Identify which cell holds the provided text, then report its [x, y] central coordinate. 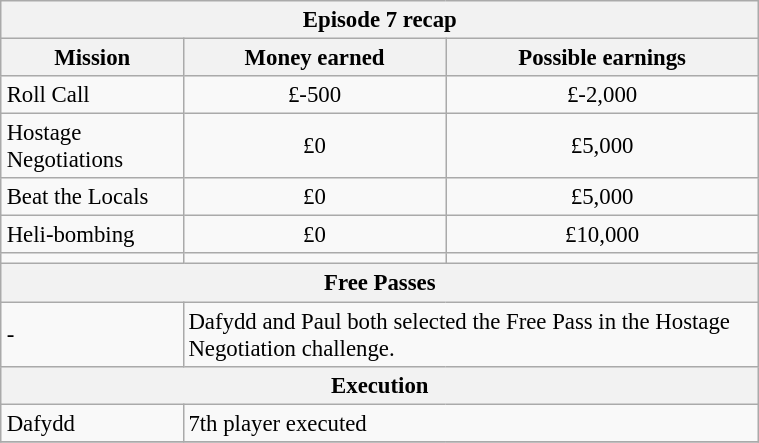
Heli-bombing [92, 235]
Dafydd [92, 423]
£10,000 [602, 235]
- [92, 334]
Episode 7 recap [380, 20]
Execution [380, 385]
Mission [92, 57]
£-500 [314, 95]
£-2,000 [602, 95]
Dafydd and Paul both selected the Free Pass in the Hostage Negotiation challenge. [470, 334]
Beat the Locals [92, 197]
Hostage Negotiations [92, 146]
Possible earnings [602, 57]
Roll Call [92, 95]
7th player executed [470, 423]
Free Passes [380, 283]
Money earned [314, 57]
